Extract the [x, y] coordinate from the center of the cell holding the provided text.  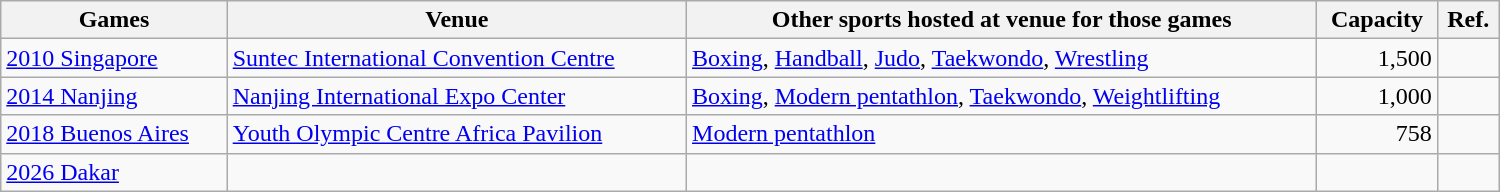
1,000 [1377, 96]
Modern pentathlon [1002, 134]
Nanjing International Expo Center [456, 96]
758 [1377, 134]
Capacity [1377, 20]
2018 Buenos Aires [114, 134]
2026 Dakar [114, 172]
Other sports hosted at venue for those games [1002, 20]
1,500 [1377, 58]
Boxing, Modern pentathlon, Taekwondo, Weightlifting [1002, 96]
2010 Singapore [114, 58]
Youth Olympic Centre Africa Pavilion [456, 134]
Ref. [1468, 20]
Suntec International Convention Centre [456, 58]
Boxing, Handball, Judo, Taekwondo, Wrestling [1002, 58]
2014 Nanjing [114, 96]
Games [114, 20]
Venue [456, 20]
